Return [X, Y] of the center of cell containing provided text 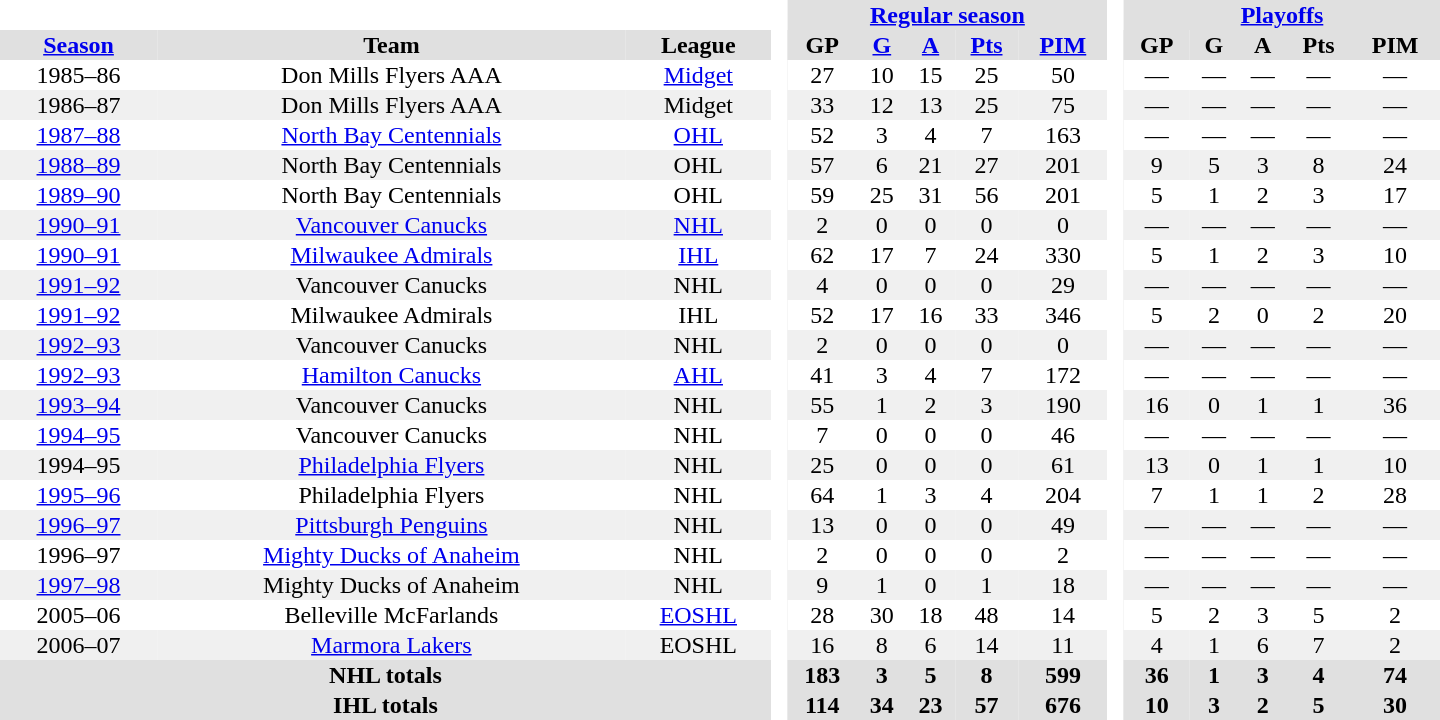
Playoffs [1282, 15]
31 [930, 195]
64 [822, 495]
41 [822, 375]
Pittsburgh Penguins [392, 525]
34 [882, 705]
48 [986, 615]
1989–90 [78, 195]
49 [1063, 525]
62 [822, 255]
172 [1063, 375]
330 [1063, 255]
114 [822, 705]
15 [930, 75]
1997–98 [78, 585]
Marmora Lakers [392, 645]
204 [1063, 495]
55 [822, 405]
Team [392, 45]
NHL totals [386, 675]
AHL [698, 375]
League [698, 45]
1985–86 [78, 75]
29 [1063, 285]
676 [1063, 705]
1988–89 [78, 165]
1987–88 [78, 135]
1995–96 [78, 495]
2005–06 [78, 615]
Belleville McFarlands [392, 615]
75 [1063, 105]
61 [1063, 465]
346 [1063, 315]
74 [1395, 675]
2006–07 [78, 645]
1993–94 [78, 405]
50 [1063, 75]
11 [1063, 645]
190 [1063, 405]
599 [1063, 675]
183 [822, 675]
IHL totals [386, 705]
46 [1063, 435]
Regular season [948, 15]
21 [930, 165]
163 [1063, 135]
23 [930, 705]
12 [882, 105]
59 [822, 195]
1986–87 [78, 105]
Hamilton Canucks [392, 375]
56 [986, 195]
20 [1395, 315]
Season [78, 45]
